Identify which cell holds the provided text, then report its [x, y] central coordinate. 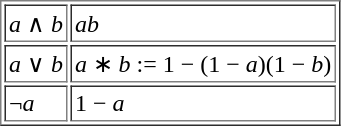
a ∨ b [36, 64]
¬a [36, 104]
a ∧ b [36, 23]
1 − a [202, 104]
a ∗ b := 1 − (1 − a)(1 − b) [202, 64]
ab [202, 23]
